For the text-containing cell, return its midpoint in (X, Y) coordinate format. 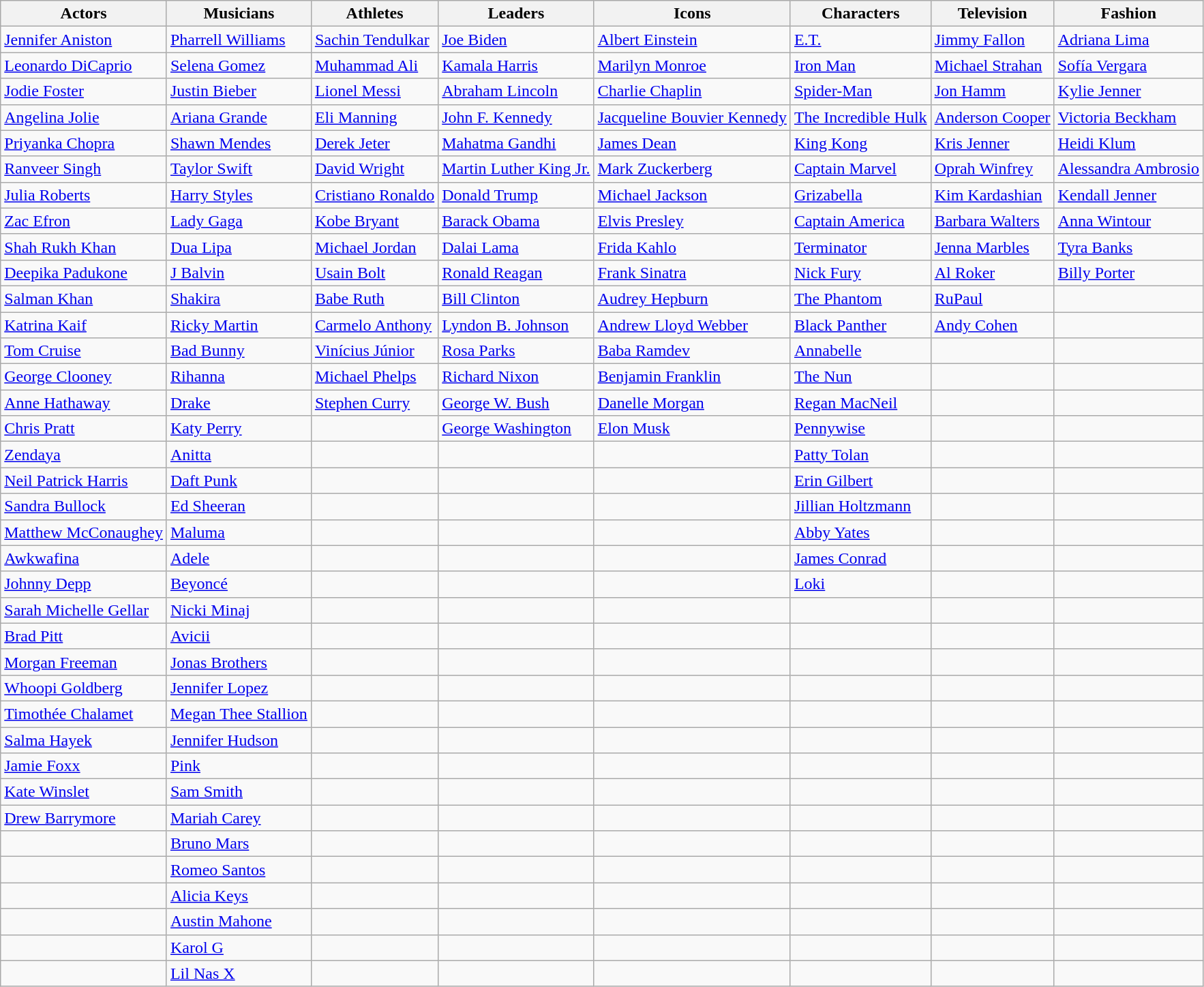
Benjamin Franklin (692, 377)
Babe Ruth (374, 299)
The Nun (860, 377)
Baba Ramdev (692, 351)
Joe Biden (516, 40)
Angelina Jolie (84, 117)
Iron Man (860, 65)
Morgan Freeman (84, 662)
Nicki Minaj (239, 610)
Abby Yates (860, 532)
Austin Mahone (239, 922)
Awkwafina (84, 558)
The Incredible Hulk (860, 117)
Sachin Tendulkar (374, 40)
Victoria Beckham (1128, 117)
Marilyn Monroe (692, 65)
Black Panther (860, 325)
Nick Fury (860, 273)
Michael Phelps (374, 377)
Icons (692, 14)
Kris Jenner (993, 143)
Zac Efron (84, 221)
Priyanka Chopra (84, 143)
Alessandra Ambrosio (1128, 169)
Cristiano Ronaldo (374, 195)
Alicia Keys (239, 896)
Jimmy Fallon (993, 40)
Jodie Foster (84, 91)
Jenna Marbles (993, 247)
Al Roker (993, 273)
Ariana Grande (239, 117)
Katrina Kaif (84, 325)
Adriana Lima (1128, 40)
Ranveer Singh (84, 169)
Heidi Klum (1128, 143)
Barack Obama (516, 221)
Frank Sinatra (692, 273)
Donald Trump (516, 195)
Jon Hamm (993, 91)
Jillian Holtzmann (860, 506)
Salma Hayek (84, 740)
Jamie Foxx (84, 766)
Taylor Swift (239, 169)
Megan Thee Stallion (239, 714)
Drew Barrymore (84, 818)
Elvis Presley (692, 221)
Captain Marvel (860, 169)
Matthew McConaughey (84, 532)
Mahatma Gandhi (516, 143)
Frida Kahlo (692, 247)
Lionel Messi (374, 91)
Sam Smith (239, 792)
King Kong (860, 143)
Adele (239, 558)
Erin Gilbert (860, 481)
Anne Hathaway (84, 403)
Audrey Hepburn (692, 299)
Bruno Mars (239, 844)
Michael Strahan (993, 65)
Annabelle (860, 351)
Kamala Harris (516, 65)
Jacqueline Bouvier Kennedy (692, 117)
Ronald Reagan (516, 273)
Derek Jeter (374, 143)
Lyndon B. Johnson (516, 325)
Bad Bunny (239, 351)
Dalai Lama (516, 247)
Kobe Bryant (374, 221)
Anitta (239, 455)
Patty Tolan (860, 455)
Albert Einstein (692, 40)
Athletes (374, 14)
Danelle Morgan (692, 403)
Tyra Banks (1128, 247)
Barbara Walters (993, 221)
Sofía Vergara (1128, 65)
Whoopi Goldberg (84, 688)
Salman Khan (84, 299)
Fashion (1128, 14)
Kylie Jenner (1128, 91)
Usain Bolt (374, 273)
Mariah Carey (239, 818)
Rosa Parks (516, 351)
Lady Gaga (239, 221)
Muhammad Ali (374, 65)
Sandra Bullock (84, 506)
Karol G (239, 947)
Loki (860, 584)
Shah Rukh Khan (84, 247)
John F. Kennedy (516, 117)
Musicians (239, 14)
Terminator (860, 247)
Jennifer Lopez (239, 688)
Tom Cruise (84, 351)
George Washington (516, 429)
Shawn Mendes (239, 143)
Lil Nas X (239, 973)
Maluma (239, 532)
Dua Lipa (239, 247)
Zendaya (84, 455)
Julia Roberts (84, 195)
Kim Kardashian (993, 195)
James Conrad (860, 558)
Rihanna (239, 377)
Brad Pitt (84, 636)
Carmelo Anthony (374, 325)
Vinícius Júnior (374, 351)
Eli Manning (374, 117)
George W. Bush (516, 403)
Spider-Man (860, 91)
Justin Bieber (239, 91)
Chris Pratt (84, 429)
The Phantom (860, 299)
Leonardo DiCaprio (84, 65)
RuPaul (993, 299)
Anna Wintour (1128, 221)
Actors (84, 14)
Pink (239, 766)
Drake (239, 403)
Neil Patrick Harris (84, 481)
Avicii (239, 636)
E.T. (860, 40)
Pharrell Williams (239, 40)
Sarah Michelle Gellar (84, 610)
Regan MacNeil (860, 403)
Richard Nixon (516, 377)
George Clooney (84, 377)
Characters (860, 14)
Ed Sheeran (239, 506)
Ricky Martin (239, 325)
Pennywise (860, 429)
Harry Styles (239, 195)
James Dean (692, 143)
Kendall Jenner (1128, 195)
Stephen Curry (374, 403)
J Balvin (239, 273)
Billy Porter (1128, 273)
Martin Luther King Jr. (516, 169)
Captain America (860, 221)
Andy Cohen (993, 325)
Elon Musk (692, 429)
Michael Jordan (374, 247)
Anderson Cooper (993, 117)
Abraham Lincoln (516, 91)
Michael Jackson (692, 195)
Beyoncé (239, 584)
Andrew Lloyd Webber (692, 325)
Johnny Depp (84, 584)
Katy Perry (239, 429)
Shakira (239, 299)
Grizabella (860, 195)
Leaders (516, 14)
Charlie Chaplin (692, 91)
Jonas Brothers (239, 662)
Selena Gomez (239, 65)
Timothée Chalamet (84, 714)
Television (993, 14)
Kate Winslet (84, 792)
Deepika Padukone (84, 273)
Romeo Santos (239, 870)
Mark Zuckerberg (692, 169)
Daft Punk (239, 481)
Oprah Winfrey (993, 169)
David Wright (374, 169)
Jennifer Hudson (239, 740)
Jennifer Aniston (84, 40)
Bill Clinton (516, 299)
